Search for the cell housing the specified text and yield its [x, y] center coordinate. 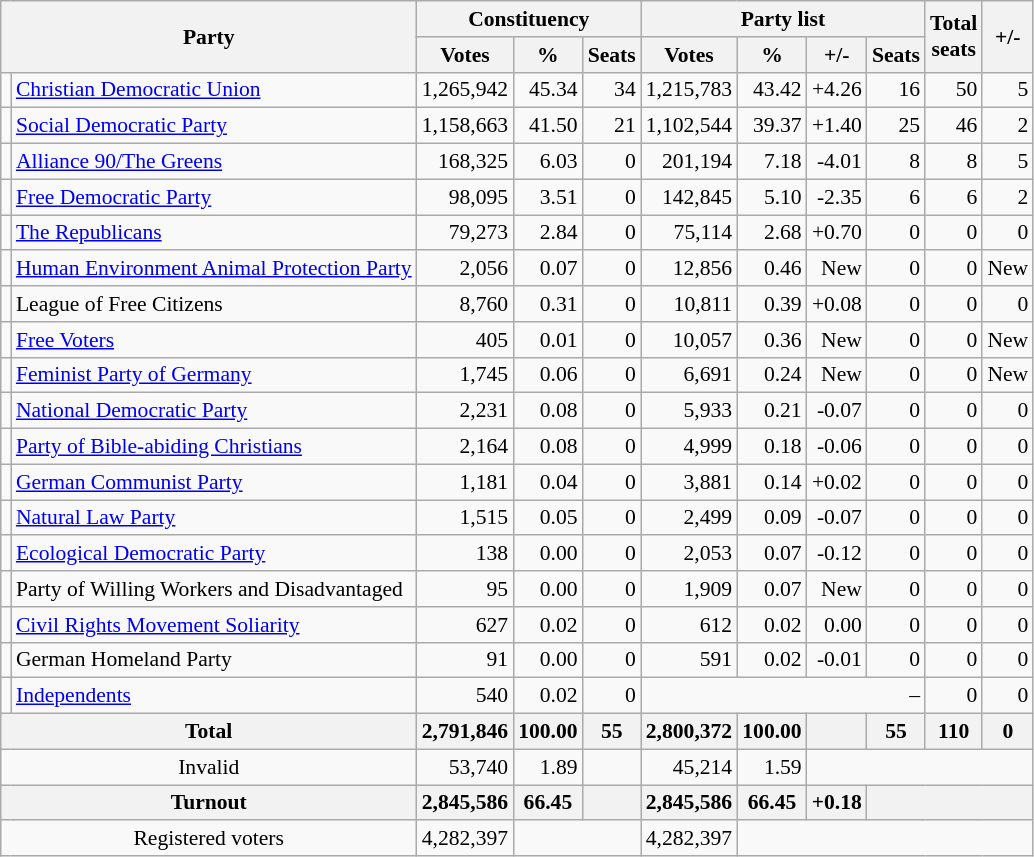
0.06 [548, 375]
– [783, 696]
+0.02 [837, 482]
1,265,942 [465, 90]
25 [896, 126]
50 [954, 90]
2.68 [772, 233]
79,273 [465, 233]
Social Democratic Party [214, 126]
591 [689, 660]
5,933 [689, 411]
+0.70 [837, 233]
Independents [214, 696]
0.24 [772, 375]
46 [954, 126]
0.09 [772, 518]
0.04 [548, 482]
Ecological Democratic Party [214, 554]
2,800,372 [689, 732]
3,881 [689, 482]
Alliance 90/The Greens [214, 162]
45.34 [548, 90]
91 [465, 660]
Christian Democratic Union [214, 90]
34 [612, 90]
Constituency [529, 19]
-0.01 [837, 660]
Party [209, 36]
2.84 [548, 233]
5.10 [772, 197]
Civil Rights Movement Soliarity [214, 625]
+4.26 [837, 90]
21 [612, 126]
1,745 [465, 375]
2,164 [465, 447]
1,102,544 [689, 126]
0.18 [772, 447]
4,999 [689, 447]
-0.12 [837, 554]
6,691 [689, 375]
0.36 [772, 340]
201,194 [689, 162]
1,215,783 [689, 90]
6.03 [548, 162]
1,909 [689, 589]
43.42 [772, 90]
41.50 [548, 126]
2,499 [689, 518]
0.31 [548, 304]
-0.06 [837, 447]
7.18 [772, 162]
German Communist Party [214, 482]
1.89 [548, 767]
12,856 [689, 269]
National Democratic Party [214, 411]
Feminist Party of Germany [214, 375]
+0.18 [837, 803]
German Homeland Party [214, 660]
0.14 [772, 482]
2,791,846 [465, 732]
168,325 [465, 162]
Free Democratic Party [214, 197]
110 [954, 732]
Invalid [209, 767]
0.01 [548, 340]
Human Environment Animal Protection Party [214, 269]
405 [465, 340]
1,181 [465, 482]
0.39 [772, 304]
98,095 [465, 197]
10,057 [689, 340]
Natural Law Party [214, 518]
138 [465, 554]
+1.40 [837, 126]
Free Voters [214, 340]
1.59 [772, 767]
1,515 [465, 518]
Registered voters [209, 839]
League of Free Citizens [214, 304]
+0.08 [837, 304]
53,740 [465, 767]
2,056 [465, 269]
Party of Willing Workers and Disadvantaged [214, 589]
8,760 [465, 304]
-2.35 [837, 197]
The Republicans [214, 233]
612 [689, 625]
-4.01 [837, 162]
627 [465, 625]
10,811 [689, 304]
75,114 [689, 233]
0.05 [548, 518]
1,158,663 [465, 126]
16 [896, 90]
Party of Bible-abiding Christians [214, 447]
540 [465, 696]
Total [209, 732]
3.51 [548, 197]
142,845 [689, 197]
2,053 [689, 554]
0.46 [772, 269]
95 [465, 589]
Turnout [209, 803]
Totalseats [954, 36]
45,214 [689, 767]
0.21 [772, 411]
39.37 [772, 126]
Party list [783, 19]
2,231 [465, 411]
